Search for the cell housing the specified text and yield its (X, Y) center coordinate. 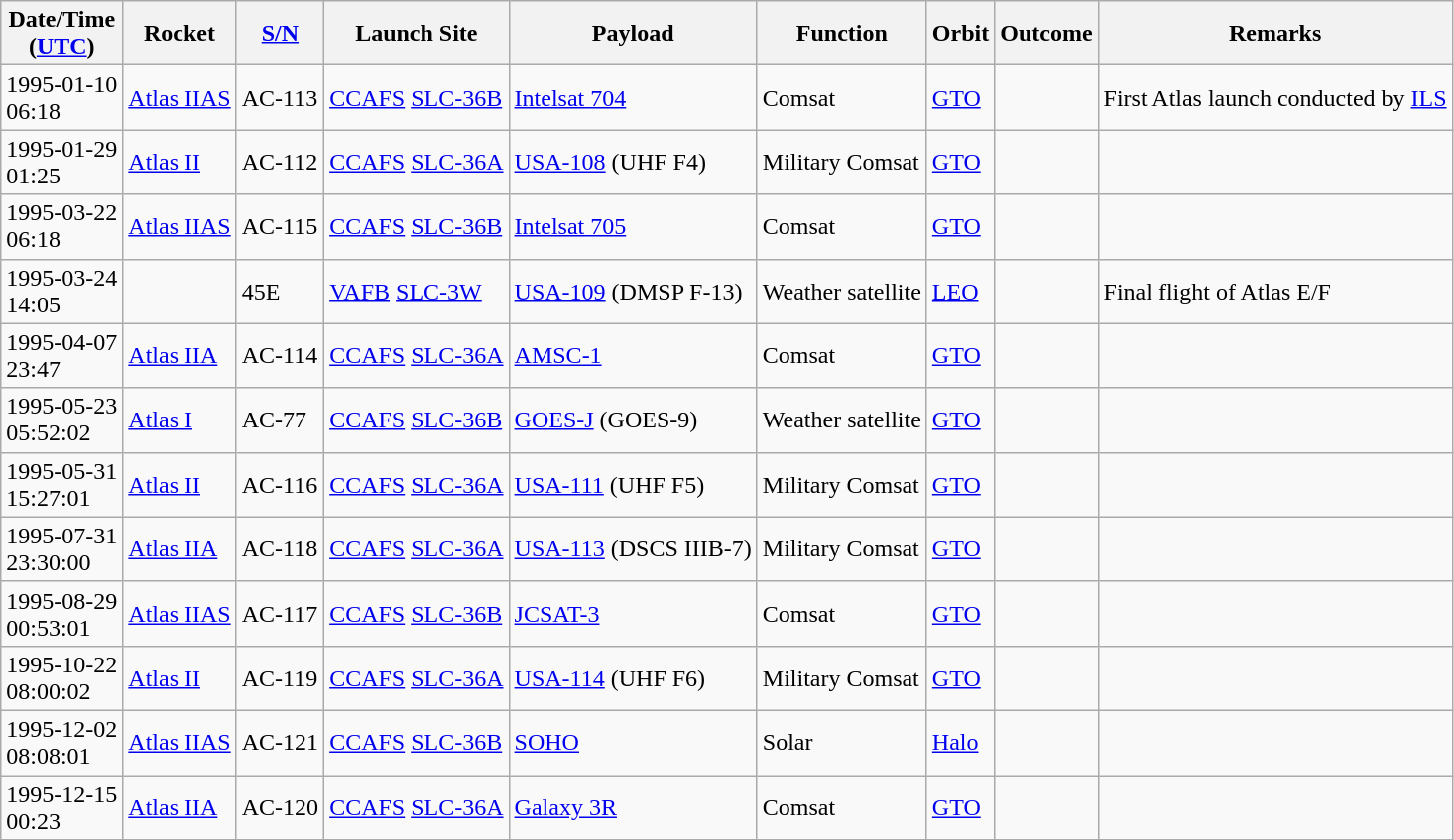
USA-108 (UHF F4) (633, 163)
Intelsat 704 (633, 97)
Launch Site (417, 34)
Date/Time(UTC) (61, 34)
Payload (633, 34)
First Atlas launch conducted by ILS (1275, 97)
Rocket (180, 34)
Outcome (1046, 34)
AC-116 (280, 484)
JCSAT-3 (633, 613)
Intelsat 705 (633, 226)
AC-77 (280, 420)
1995-05-2305:52:02 (61, 420)
1995-12-0208:08:01 (61, 742)
USA-109 (DMSP F-13) (633, 292)
1995-04-0723:47 (61, 355)
1995-01-2901:25 (61, 163)
AC-119 (280, 678)
1995-03-2206:18 (61, 226)
1995-01-1006:18 (61, 97)
USA-113 (DSCS IIIB-7) (633, 549)
Final flight of Atlas E/F (1275, 292)
AC-115 (280, 226)
AC-113 (280, 97)
Orbit (960, 34)
1995-10-2208:00:02 (61, 678)
VAFB SLC-3W (417, 292)
SOHO (633, 742)
USA-114 (UHF F6) (633, 678)
LEO (960, 292)
AC-117 (280, 613)
45E (280, 292)
Galaxy 3R (633, 807)
USA-111 (UHF F5) (633, 484)
AC-114 (280, 355)
AC-118 (280, 549)
Halo (960, 742)
1995-08-2900:53:01 (61, 613)
GOES-J (GOES-9) (633, 420)
1995-12-1500:23 (61, 807)
AC-120 (280, 807)
S/N (280, 34)
Solar (841, 742)
1995-05-3115:27:01 (61, 484)
1995-03-2414:05 (61, 292)
Remarks (1275, 34)
AC-112 (280, 163)
1995-07-3123:30:00 (61, 549)
AMSC-1 (633, 355)
AC-121 (280, 742)
Atlas I (180, 420)
Function (841, 34)
